Return [X, Y] of the center of cell containing provided text 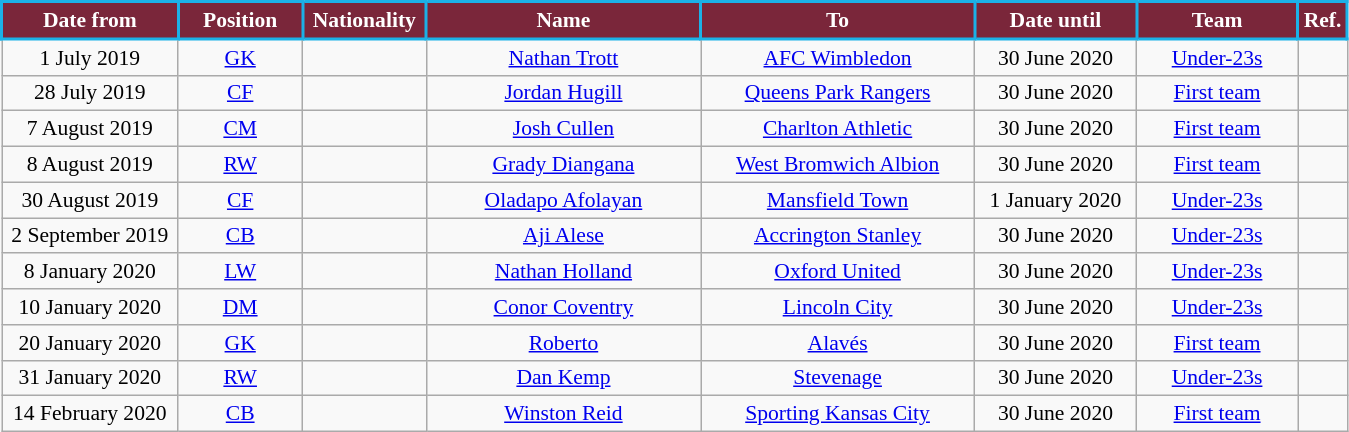
20 January 2020 [90, 343]
Team [1217, 20]
CM [240, 129]
Date from [90, 20]
Lincoln City [837, 307]
Position [240, 20]
Oladapo Afolayan [563, 200]
DM [240, 307]
Conor Coventry [563, 307]
Aji Alese [563, 236]
Sporting Kansas City [837, 414]
8 January 2020 [90, 272]
Nathan Trott [563, 57]
West Bromwich Albion [837, 165]
Roberto [563, 343]
Ref. [1322, 20]
Josh Cullen [563, 129]
AFC Wimbledon [837, 57]
Winston Reid [563, 414]
Nathan Holland [563, 272]
14 February 2020 [90, 414]
28 July 2019 [90, 93]
7 August 2019 [90, 129]
Queens Park Rangers [837, 93]
LW [240, 272]
Grady Diangana [563, 165]
Oxford United [837, 272]
2 September 2019 [90, 236]
31 January 2020 [90, 378]
Nationality [364, 20]
1 July 2019 [90, 57]
10 January 2020 [90, 307]
Mansfield Town [837, 200]
To [837, 20]
1 January 2020 [1056, 200]
Stevenage [837, 378]
8 August 2019 [90, 165]
Accrington Stanley [837, 236]
Alavés [837, 343]
30 August 2019 [90, 200]
Dan Kemp [563, 378]
Date until [1056, 20]
Jordan Hugill [563, 93]
Name [563, 20]
Charlton Athletic [837, 129]
